From the cell containing the given text, extract its center point as [X, Y] coordinate. 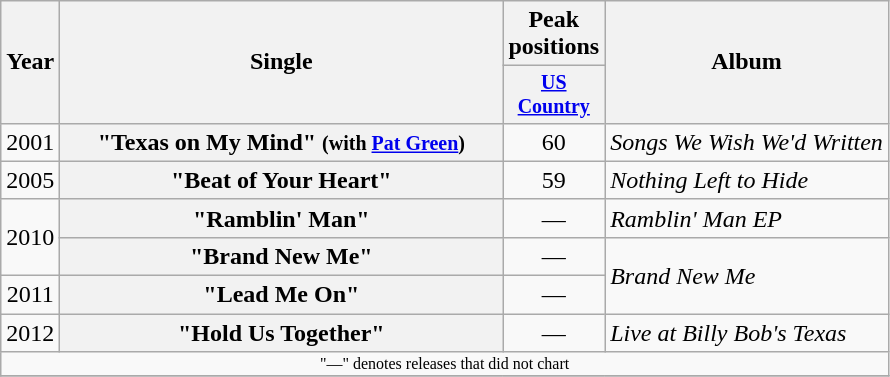
"Beat of Your Heart" [282, 180]
US Country [554, 94]
"Hold Us Together" [282, 333]
"Ramblin' Man" [282, 218]
Album [747, 62]
Nothing Left to Hide [747, 180]
2001 [30, 142]
Peak positions [554, 34]
Brand New Me [747, 275]
Ramblin' Man EP [747, 218]
2010 [30, 237]
Year [30, 62]
2012 [30, 333]
"Brand New Me" [282, 256]
60 [554, 142]
59 [554, 180]
Single [282, 62]
"Lead Me On" [282, 295]
Songs We Wish We'd Written [747, 142]
"Texas on My Mind" (with Pat Green) [282, 142]
2011 [30, 295]
Live at Billy Bob's Texas [747, 333]
2005 [30, 180]
"—" denotes releases that did not chart [445, 364]
